Pinpoint the cell where the given text exists, returning its [X, Y] midpoint coordinate. 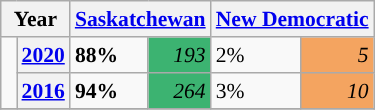
2020 [44, 55]
Year [36, 19]
88% [109, 55]
New Democratic [292, 19]
94% [109, 91]
3% [256, 91]
Saskatchewan [140, 19]
2% [256, 55]
264 [180, 91]
5 [336, 55]
2016 [44, 91]
193 [180, 55]
10 [336, 91]
